Output the (x, y) coordinate of the center of the cell containing the given text.  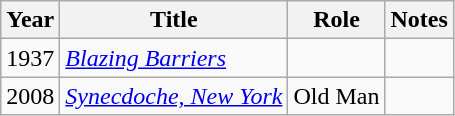
Synecdoche, New York (174, 96)
1937 (30, 58)
Notes (419, 20)
Role (336, 20)
Title (174, 20)
2008 (30, 96)
Blazing Barriers (174, 58)
Old Man (336, 96)
Year (30, 20)
